Return [X, Y] of the center of cell containing provided text 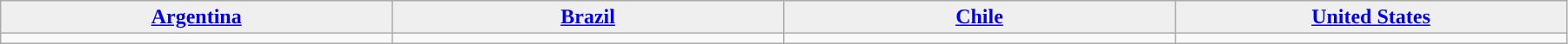
United States [1370, 17]
Argentina [197, 17]
Brazil [588, 17]
Chile [980, 17]
